Return the [x, y] coordinate for the center point of the cell that contains the specified text.  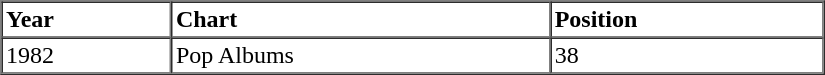
Year [87, 20]
Pop Albums [360, 56]
1982 [87, 56]
Chart [360, 20]
38 [686, 56]
Position [686, 20]
